Output the [X, Y] coordinate of the center of the cell containing the given text.  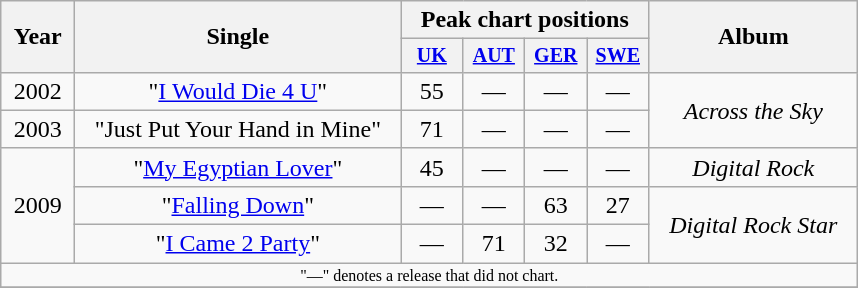
UK [432, 56]
32 [556, 244]
63 [556, 205]
SWE [618, 56]
AUT [494, 56]
Year [38, 37]
Single [238, 37]
GER [556, 56]
2002 [38, 91]
2009 [38, 205]
Album [754, 37]
Peak chart positions [525, 20]
"—" denotes a release that did not chart. [430, 275]
2003 [38, 129]
45 [432, 167]
Across the Sky [754, 110]
"I Would Die 4 U" [238, 91]
55 [432, 91]
"I Came 2 Party" [238, 244]
"My Egyptian Lover" [238, 167]
27 [618, 205]
"Falling Down" [238, 205]
"Just Put Your Hand in Mine" [238, 129]
Digital Rock Star [754, 224]
Digital Rock [754, 167]
